Locate the cell with the specified text and output its [X, Y] center coordinate. 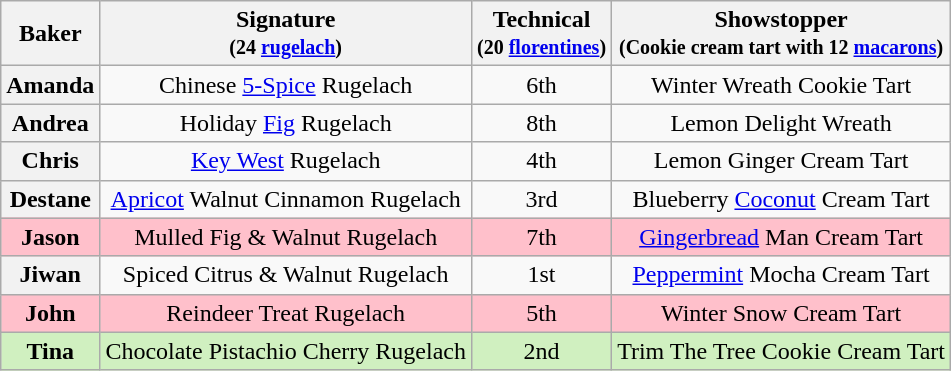
Tina [50, 351]
Jiwan [50, 275]
Winter Wreath Cookie Tart [782, 85]
Chris [50, 161]
Peppermint Mocha Cream Tart [782, 275]
Showstopper(Cookie cream tart with 12 macarons) [782, 34]
2nd [541, 351]
1st [541, 275]
8th [541, 123]
Apricot Walnut Cinnamon Rugelach [286, 199]
6th [541, 85]
Lemon Ginger Cream Tart [782, 161]
Lemon Delight Wreath [782, 123]
4th [541, 161]
Chinese 5-Spice Rugelach [286, 85]
7th [541, 237]
Mulled Fig & Walnut Rugelach [286, 237]
Blueberry Coconut Cream Tart [782, 199]
5th [541, 313]
Destane [50, 199]
Trim The Tree Cookie Cream Tart [782, 351]
John [50, 313]
Jason [50, 237]
Technical(20 florentines) [541, 34]
Winter Snow Cream Tart [782, 313]
Andrea [50, 123]
Holiday Fig Rugelach [286, 123]
Amanda [50, 85]
Baker [50, 34]
Signature(24 rugelach) [286, 34]
Reindeer Treat Rugelach [286, 313]
Spiced Citrus & Walnut Rugelach [286, 275]
3rd [541, 199]
Gingerbread Man Cream Tart [782, 237]
Chocolate Pistachio Cherry Rugelach [286, 351]
Key West Rugelach [286, 161]
